Output the (X, Y) coordinate of the center of the cell containing the given text.  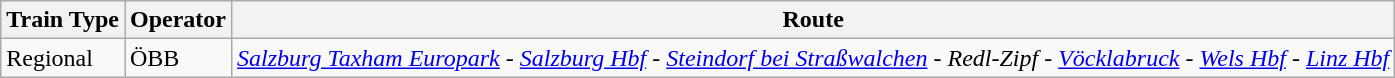
Train Type (63, 20)
Regional (63, 58)
Salzburg Taxham Europark - Salzburg Hbf - Steindorf bei Straßwalchen - Redl-Zipf - Vöcklabruck - Wels Hbf - Linz Hbf (814, 58)
Operator (178, 20)
ÖBB (178, 58)
Route (814, 20)
